From the cell containing the given text, extract its center point as [X, Y] coordinate. 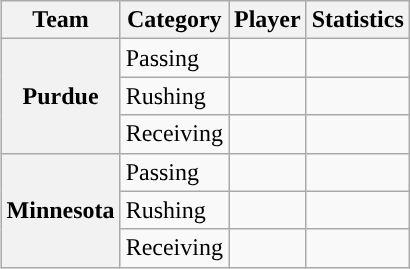
Purdue [60, 96]
Statistics [358, 20]
Team [60, 20]
Player [267, 20]
Category [174, 20]
Minnesota [60, 210]
